Identify which cell holds the provided text, then report its (x, y) central coordinate. 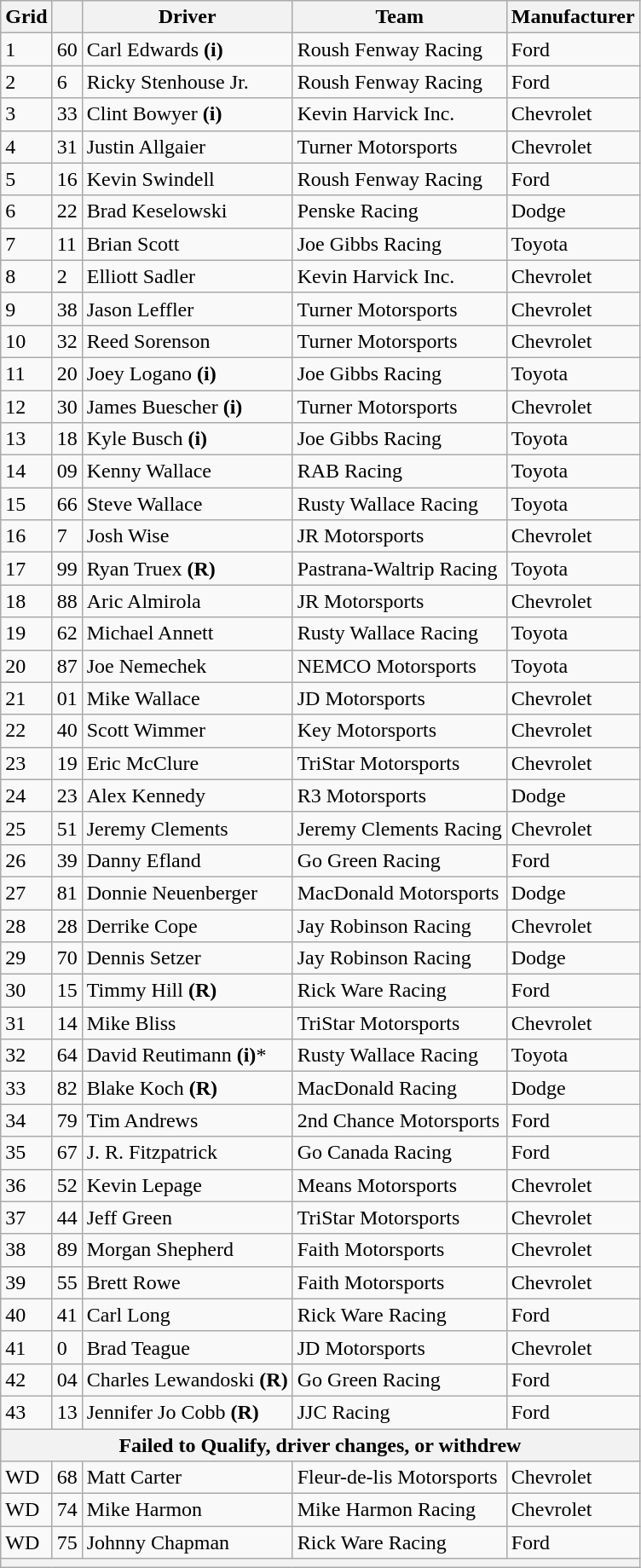
Kyle Busch (i) (188, 439)
Tim Andrews (188, 1120)
5 (26, 179)
1 (26, 49)
Brad Keselowski (188, 211)
Pastrana-Waltrip Racing (399, 569)
68 (66, 1478)
Kevin Swindell (188, 179)
Mike Harmon (188, 1510)
JJC Racing (399, 1412)
52 (66, 1185)
Reed Sorenson (188, 341)
Alex Kennedy (188, 796)
21 (26, 698)
Elliott Sadler (188, 276)
Aric Almirola (188, 601)
0 (66, 1347)
Driver (188, 17)
Fleur-de-lis Motorsports (399, 1478)
99 (66, 569)
89 (66, 1250)
Matt Carter (188, 1478)
Mike Wallace (188, 698)
Jennifer Jo Cobb (R) (188, 1412)
79 (66, 1120)
Donnie Neuenberger (188, 893)
Team (399, 17)
Go Canada Racing (399, 1153)
17 (26, 569)
Jeremy Clements Racing (399, 828)
Justin Allgaier (188, 147)
Means Motorsports (399, 1185)
Brett Rowe (188, 1282)
MacDonald Motorsports (399, 893)
66 (66, 504)
4 (26, 147)
Ricky Stenhouse Jr. (188, 82)
Derrike Cope (188, 925)
David Reutimann (i)* (188, 1056)
67 (66, 1153)
Josh Wise (188, 536)
81 (66, 893)
8 (26, 276)
Joe Nemechek (188, 666)
R3 Motorsports (399, 796)
Joey Logano (i) (188, 373)
James Buescher (i) (188, 407)
RAB Racing (399, 472)
Key Motorsports (399, 731)
Blake Koch (R) (188, 1088)
29 (26, 958)
24 (26, 796)
Mike Bliss (188, 1023)
10 (26, 341)
34 (26, 1120)
Eric McClure (188, 763)
2nd Chance Motorsports (399, 1120)
Brian Scott (188, 244)
MacDonald Racing (399, 1088)
Mike Harmon Racing (399, 1510)
Scott Wimmer (188, 731)
88 (66, 601)
09 (66, 472)
Manufacturer (573, 17)
Ryan Truex (R) (188, 569)
36 (26, 1185)
Kevin Lepage (188, 1185)
43 (26, 1412)
87 (66, 666)
04 (66, 1380)
Brad Teague (188, 1347)
25 (26, 828)
Danny Efland (188, 860)
44 (66, 1218)
60 (66, 49)
Timmy Hill (R) (188, 991)
Morgan Shepherd (188, 1250)
Jeff Green (188, 1218)
35 (26, 1153)
64 (66, 1056)
Michael Annett (188, 634)
Carl Edwards (i) (188, 49)
3 (26, 114)
Clint Bowyer (i) (188, 114)
Jason Leffler (188, 309)
26 (26, 860)
9 (26, 309)
74 (66, 1510)
Grid (26, 17)
Jeremy Clements (188, 828)
51 (66, 828)
Failed to Qualify, driver changes, or withdrew (320, 1445)
82 (66, 1088)
Carl Long (188, 1315)
01 (66, 698)
NEMCO Motorsports (399, 666)
62 (66, 634)
Charles Lewandoski (R) (188, 1380)
Dennis Setzer (188, 958)
Penske Racing (399, 211)
75 (66, 1542)
Kenny Wallace (188, 472)
55 (66, 1282)
Johnny Chapman (188, 1542)
27 (26, 893)
42 (26, 1380)
70 (66, 958)
J. R. Fitzpatrick (188, 1153)
37 (26, 1218)
Steve Wallace (188, 504)
12 (26, 407)
